Return the (x, y) coordinate for the center point of the cell that contains the specified text.  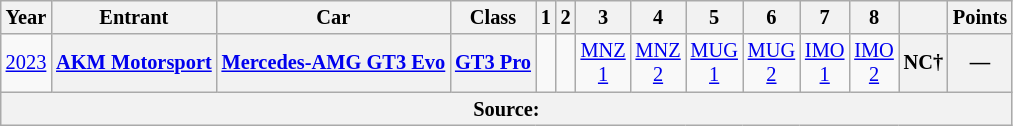
5 (714, 17)
IMO2 (874, 63)
Year (26, 17)
MUG1 (714, 63)
NC† (924, 63)
4 (658, 17)
2023 (26, 63)
2 (566, 17)
— (980, 63)
AKM Motorsport (134, 63)
MNZ1 (604, 63)
MUG2 (772, 63)
Source: (506, 109)
GT3 Pro (493, 63)
MNZ2 (658, 63)
1 (546, 17)
Mercedes-AMG GT3 Evo (334, 63)
Points (980, 17)
Entrant (134, 17)
7 (824, 17)
3 (604, 17)
Car (334, 17)
Class (493, 17)
8 (874, 17)
6 (772, 17)
IMO1 (824, 63)
